For the text-containing cell, return its midpoint in [X, Y] coordinate format. 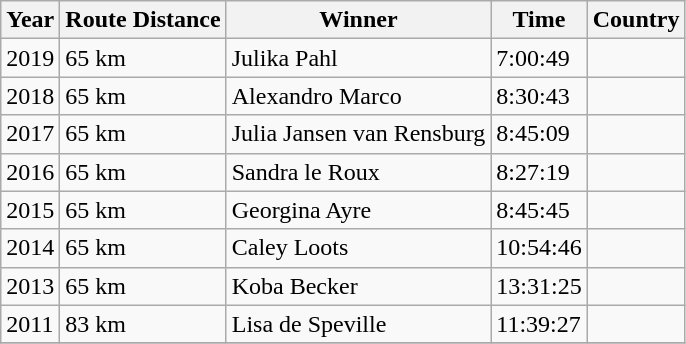
Year [30, 20]
8:45:09 [539, 134]
8:30:43 [539, 96]
2017 [30, 134]
7:00:49 [539, 58]
8:27:19 [539, 172]
Lisa de Speville [358, 324]
Julia Jansen van Rensburg [358, 134]
2014 [30, 248]
11:39:27 [539, 324]
Koba Becker [358, 286]
8:45:45 [539, 210]
Julika Pahl [358, 58]
2013 [30, 286]
Alexandro Marco [358, 96]
Route Distance [143, 20]
Sandra le Roux [358, 172]
Georgina Ayre [358, 210]
Winner [358, 20]
13:31:25 [539, 286]
Time [539, 20]
2018 [30, 96]
2019 [30, 58]
2011 [30, 324]
Caley Loots [358, 248]
Country [636, 20]
10:54:46 [539, 248]
2015 [30, 210]
83 km [143, 324]
2016 [30, 172]
